Return the [X, Y] coordinate for the center point of the cell that contains the specified text.  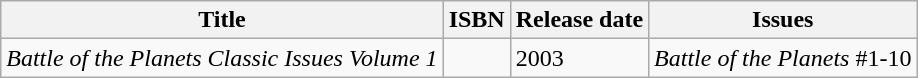
Release date [579, 20]
Issues [783, 20]
Battle of the Planets Classic Issues Volume 1 [222, 58]
2003 [579, 58]
Battle of the Planets #1-10 [783, 58]
ISBN [476, 20]
Title [222, 20]
